Output the [x, y] coordinate of the center of the cell containing the given text.  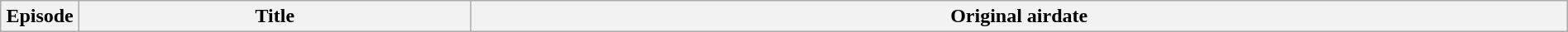
Original airdate [1019, 16]
Title [275, 16]
Episode [40, 16]
